Find where the given text appears and provide that cell's center as (x, y) coordinate. 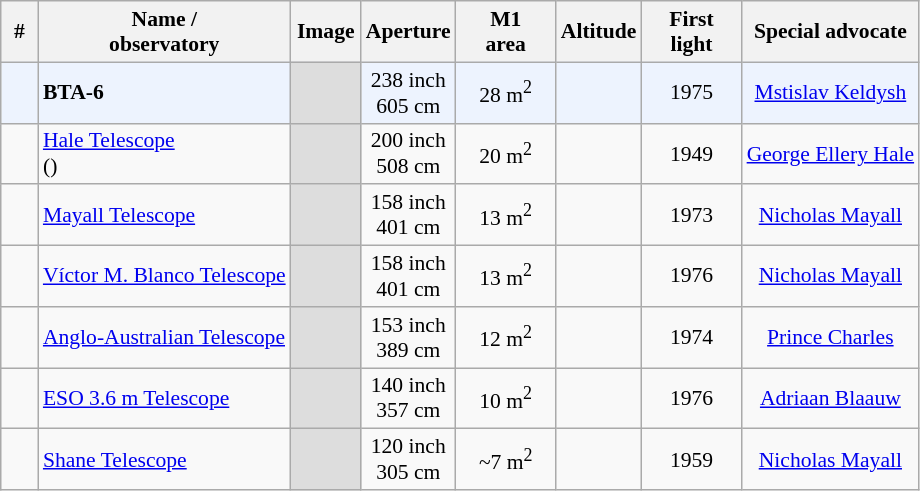
153 inch389 cm (408, 338)
1949 (691, 154)
Name /observatory (164, 32)
Prince Charles (831, 338)
28 m2 (506, 92)
20 m2 (506, 154)
Mstislav Keldysh (831, 92)
Hale Telescope() (164, 154)
140 inch357 cm (408, 398)
1974 (691, 338)
BTA-6 (164, 92)
Shane Telescope (164, 460)
200 inch508 cm (408, 154)
1975 (691, 92)
Firstlight (691, 32)
Altitude (599, 32)
Anglo-Australian Telescope (164, 338)
Víctor M. Blanco Telescope (164, 276)
Aperture (408, 32)
1973 (691, 216)
M1area (506, 32)
ESO 3.6 m Telescope (164, 398)
~7 m2 (506, 460)
Adriaan Blaauw (831, 398)
George Ellery Hale (831, 154)
Special advocate (831, 32)
120 inch305 cm (408, 460)
1959 (691, 460)
10 m2 (506, 398)
Mayall Telescope (164, 216)
# (20, 32)
238 inch605 cm (408, 92)
Image (326, 32)
12 m2 (506, 338)
